Find where the given text appears and provide that cell's center as [X, Y] coordinate. 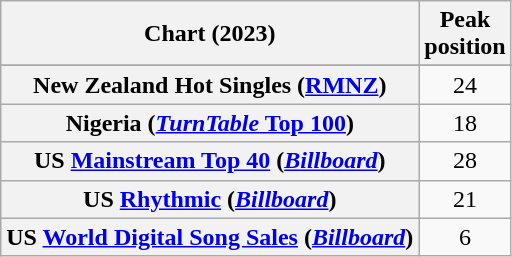
28 [465, 161]
18 [465, 123]
US Rhythmic (Billboard) [210, 199]
6 [465, 237]
Nigeria (TurnTable Top 100) [210, 123]
21 [465, 199]
Chart (2023) [210, 34]
US Mainstream Top 40 (Billboard) [210, 161]
24 [465, 85]
New Zealand Hot Singles (RMNZ) [210, 85]
Peakposition [465, 34]
US World Digital Song Sales (Billboard) [210, 237]
